Extract the (x, y) coordinate from the center of the cell holding the provided text.  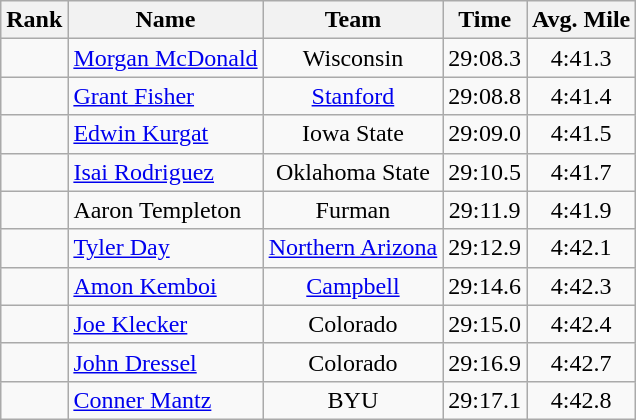
Team (353, 20)
Oklahoma State (353, 172)
Joe Klecker (166, 324)
Avg. Mile (582, 20)
29:08.8 (485, 96)
29:12.9 (485, 248)
Amon Kemboi (166, 286)
Grant Fisher (166, 96)
4:42.7 (582, 362)
29:16.9 (485, 362)
Aaron Templeton (166, 210)
29:15.0 (485, 324)
29:09.0 (485, 134)
Isai Rodriguez (166, 172)
Furman (353, 210)
Campbell (353, 286)
4:41.9 (582, 210)
29:14.6 (485, 286)
4:41.7 (582, 172)
BYU (353, 400)
4:41.4 (582, 96)
Morgan McDonald (166, 58)
4:42.1 (582, 248)
Tyler Day (166, 248)
4:41.3 (582, 58)
29:08.3 (485, 58)
4:42.3 (582, 286)
29:17.1 (485, 400)
Conner Mantz (166, 400)
Rank (34, 20)
Stanford (353, 96)
Iowa State (353, 134)
Time (485, 20)
Northern Arizona (353, 248)
4:42.8 (582, 400)
29:10.5 (485, 172)
4:42.4 (582, 324)
4:41.5 (582, 134)
John Dressel (166, 362)
Name (166, 20)
Edwin Kurgat (166, 134)
Wisconsin (353, 58)
29:11.9 (485, 210)
